From the cell containing the given text, extract its center point as (x, y) coordinate. 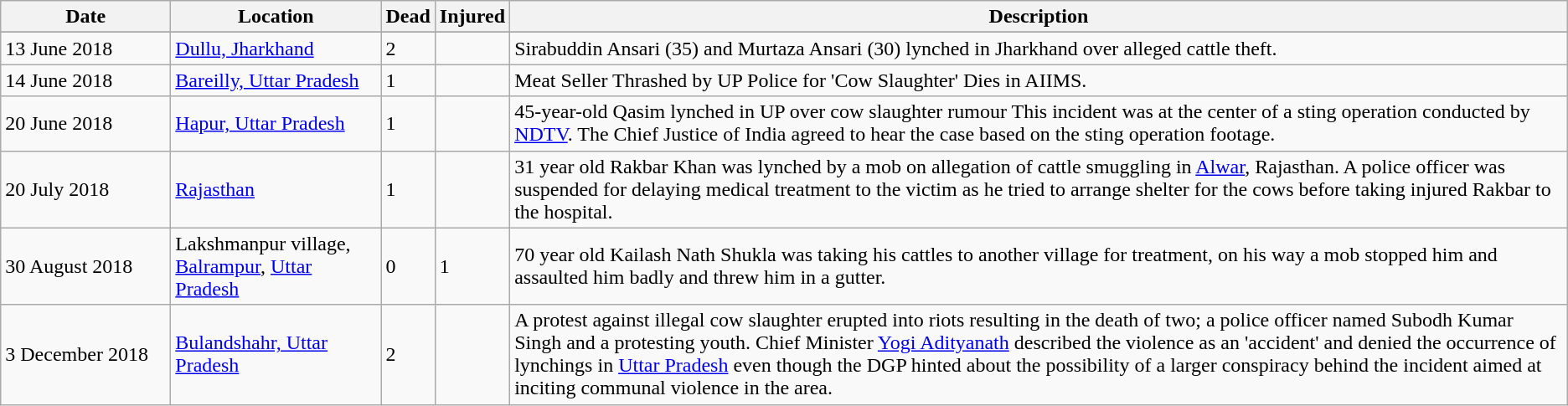
0 (408, 266)
Lakshmanpur village, Balrampur, Uttar Pradesh (276, 266)
Injured (472, 17)
Bareilly, Uttar Pradesh (276, 80)
Bulandshahr, Uttar Pradesh (276, 355)
Location (276, 17)
Rajasthan (276, 189)
Sirabuddin Ansari (35) and Murtaza Ansari (30) lynched in Jharkhand over alleged cattle theft. (1039, 49)
Date (85, 17)
Dead (408, 17)
Meat Seller Thrashed by UP Police for 'Cow Slaughter' Dies in AIIMS. (1039, 80)
20 July 2018 (85, 189)
30 August 2018 (85, 266)
14 June 2018 (85, 80)
3 December 2018 (85, 355)
20 June 2018 (85, 124)
Hapur, Uttar Pradesh (276, 124)
Description (1039, 17)
Dullu, Jharkhand (276, 49)
13 June 2018 (85, 49)
